Capture the cell that displays the provided text and extract its [x, y] central coordinate. 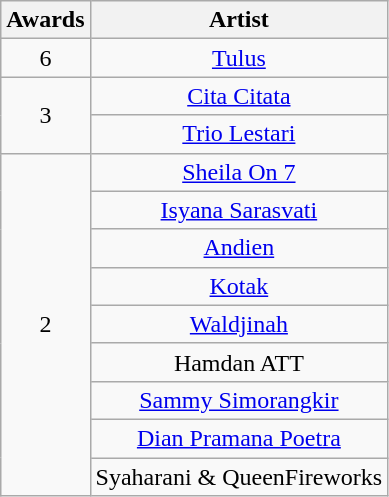
Awards [46, 20]
Trio Lestari [239, 134]
Syaharani & QueenFireworks [239, 477]
Sheila On 7 [239, 172]
Kotak [239, 286]
Tulus [239, 58]
Hamdan ATT [239, 362]
Waldjinah [239, 324]
2 [46, 324]
3 [46, 115]
Artist [239, 20]
Andien [239, 248]
Sammy Simorangkir [239, 400]
6 [46, 58]
Isyana Sarasvati [239, 210]
Cita Citata [239, 96]
Dian Pramana Poetra [239, 438]
